Output the [x, y] coordinate of the center of the cell containing the given text.  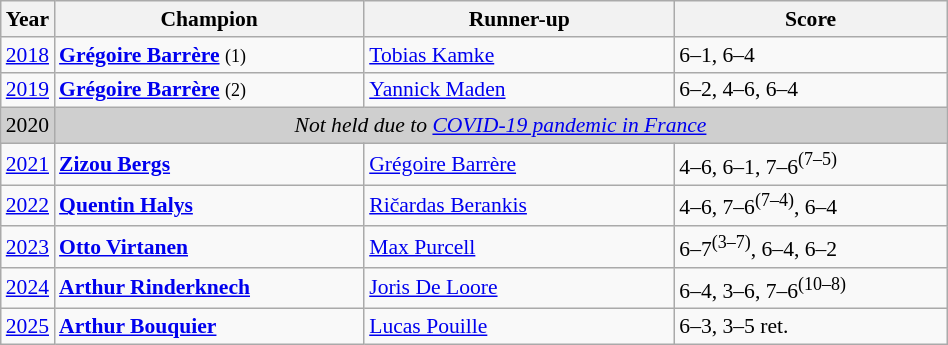
Not held due to COVID-19 pandemic in France [500, 126]
Max Purcell [519, 246]
6–2, 4–6, 6–4 [810, 90]
Tobias Kamke [519, 55]
Runner-up [519, 19]
6–3, 3–5 ret. [810, 327]
2025 [28, 327]
Grégoire Barrère [519, 164]
Zizou Bergs [209, 164]
Quentin Halys [209, 206]
4–6, 7–6(7–4), 6–4 [810, 206]
Arthur Bouquier [209, 327]
Joris De Loore [519, 288]
6–1, 6–4 [810, 55]
Yannick Maden [519, 90]
2024 [28, 288]
2023 [28, 246]
2020 [28, 126]
Otto Virtanen [209, 246]
2021 [28, 164]
2022 [28, 206]
Score [810, 19]
Arthur Rinderknech [209, 288]
Champion [209, 19]
6–7(3–7), 6–4, 6–2 [810, 246]
2019 [28, 90]
Year [28, 19]
2018 [28, 55]
Lucas Pouille [519, 327]
Grégoire Barrère (2) [209, 90]
6–4, 3–6, 7–6(10–8) [810, 288]
4–6, 6–1, 7–6(7–5) [810, 164]
Ričardas Berankis [519, 206]
Grégoire Barrère (1) [209, 55]
